Detect which cell encompasses the target text, then output its [x, y] center coordinate. 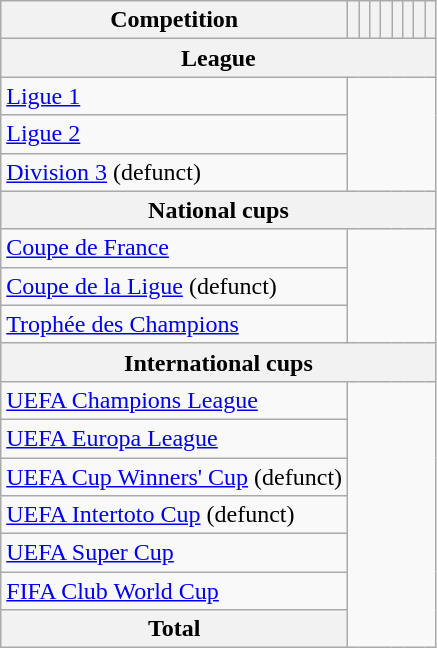
Coupe de France [174, 248]
UEFA Super Cup [174, 553]
Competition [174, 20]
Ligue 1 [174, 96]
International cups [218, 362]
UEFA Champions League [174, 400]
National cups [218, 210]
Trophée des Champions [174, 324]
UEFA Intertoto Cup (defunct) [174, 515]
League [218, 58]
Total [174, 629]
Coupe de la Ligue (defunct) [174, 286]
Ligue 2 [174, 134]
Division 3 (defunct) [174, 172]
FIFA Club World Cup [174, 591]
UEFA Cup Winners' Cup (defunct) [174, 477]
UEFA Europa League [174, 438]
